Output the [X, Y] coordinate of the center of the cell containing the given text.  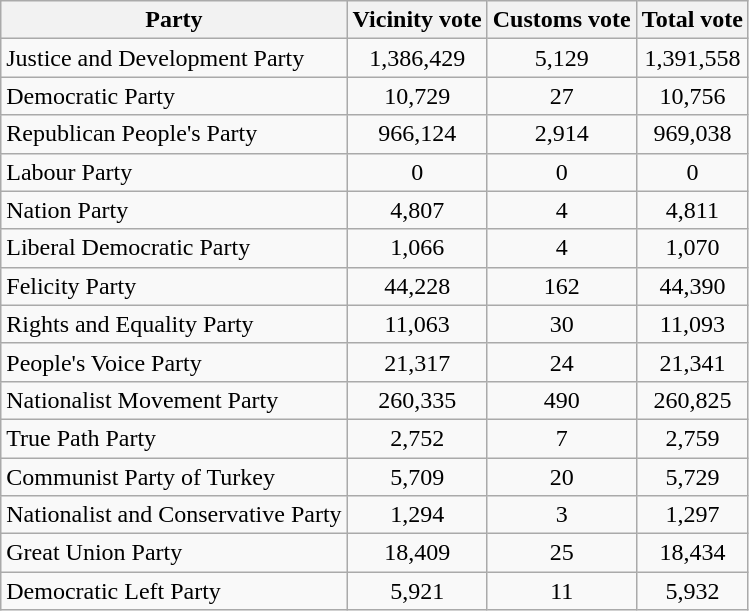
Nationalist Movement Party [174, 400]
18,434 [692, 553]
20 [562, 477]
1,066 [417, 248]
Labour Party [174, 172]
27 [562, 96]
4,811 [692, 210]
True Path Party [174, 438]
2,759 [692, 438]
Democratic Left Party [174, 591]
11,093 [692, 324]
44,390 [692, 286]
21,341 [692, 362]
1,297 [692, 515]
162 [562, 286]
18,409 [417, 553]
Party [174, 20]
1,294 [417, 515]
Total vote [692, 20]
Vicinity vote [417, 20]
7 [562, 438]
4,807 [417, 210]
30 [562, 324]
Nation Party [174, 210]
24 [562, 362]
5,921 [417, 591]
10,756 [692, 96]
Communist Party of Turkey [174, 477]
2,914 [562, 134]
21,317 [417, 362]
5,129 [562, 58]
1,386,429 [417, 58]
People's Voice Party [174, 362]
Democratic Party [174, 96]
11,063 [417, 324]
969,038 [692, 134]
1,391,558 [692, 58]
5,709 [417, 477]
Nationalist and Conservative Party [174, 515]
Justice and Development Party [174, 58]
Customs vote [562, 20]
2,752 [417, 438]
490 [562, 400]
966,124 [417, 134]
Republican People's Party [174, 134]
Rights and Equality Party [174, 324]
11 [562, 591]
260,825 [692, 400]
Felicity Party [174, 286]
Liberal Democratic Party [174, 248]
5,932 [692, 591]
10,729 [417, 96]
Great Union Party [174, 553]
1,070 [692, 248]
44,228 [417, 286]
5,729 [692, 477]
3 [562, 515]
260,335 [417, 400]
25 [562, 553]
